Search for the cell housing the specified text and yield its (x, y) center coordinate. 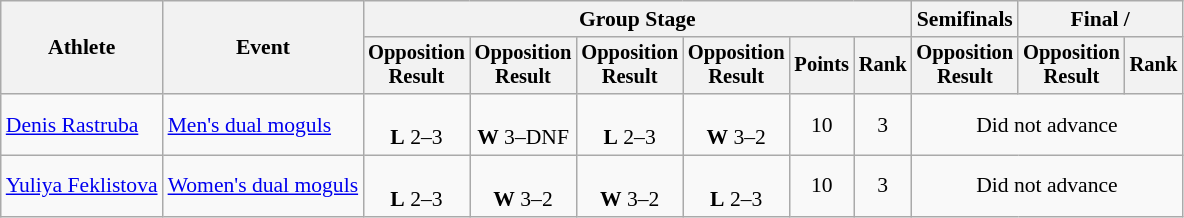
Women's dual moguls (264, 186)
Men's dual moguls (264, 124)
Denis Rastruba (82, 124)
Points (822, 66)
Semifinals (966, 19)
Final / (1100, 19)
Athlete (82, 48)
Event (264, 48)
Yuliya Feklistova (82, 186)
W 3–DNF (524, 124)
Group Stage (637, 19)
